Determine the [x, y] coordinate at the center of the cell enclosing the given text.  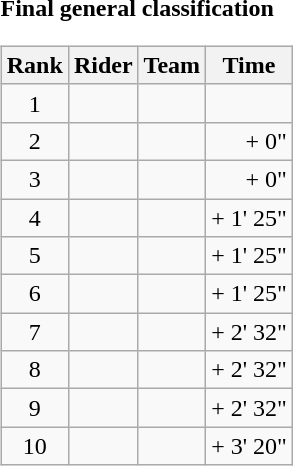
+ 3' 20" [250, 446]
3 [34, 179]
10 [34, 446]
Time [250, 65]
9 [34, 408]
4 [34, 217]
6 [34, 294]
1 [34, 103]
Team [172, 65]
Rider [103, 65]
5 [34, 256]
7 [34, 332]
Rank [34, 65]
8 [34, 370]
2 [34, 141]
